Return [X, Y] of the center of cell containing provided text 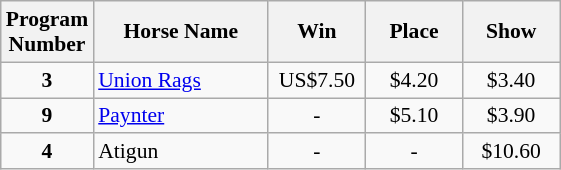
$3.40 [512, 80]
Place [414, 32]
Program Number [47, 32]
$5.10 [414, 116]
US$7.50 [316, 80]
Union Rags [180, 80]
3 [47, 80]
Atigun [180, 152]
$3.90 [512, 116]
$10.60 [512, 152]
Horse Name [180, 32]
9 [47, 116]
Paynter [180, 116]
Show [512, 32]
$4.20 [414, 80]
4 [47, 152]
Win [316, 32]
